Search for the cell housing the specified text and yield its [x, y] center coordinate. 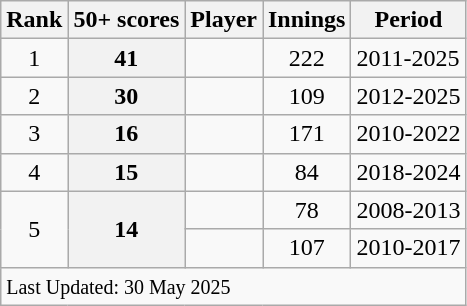
Innings [306, 20]
1 [34, 58]
Player [224, 20]
Period [408, 20]
Last Updated: 30 May 2025 [234, 286]
30 [126, 96]
41 [126, 58]
2010-2022 [408, 134]
222 [306, 58]
84 [306, 172]
109 [306, 96]
2012-2025 [408, 96]
Rank [34, 20]
2018-2024 [408, 172]
15 [126, 172]
2011-2025 [408, 58]
171 [306, 134]
4 [34, 172]
2008-2013 [408, 210]
3 [34, 134]
16 [126, 134]
5 [34, 229]
14 [126, 229]
2010-2017 [408, 248]
78 [306, 210]
2 [34, 96]
107 [306, 248]
50+ scores [126, 20]
